Return the [x, y] coordinate for the center point of the cell that contains the specified text.  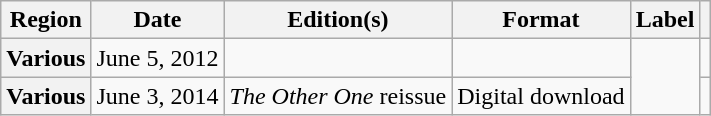
June 5, 2012 [158, 58]
Region [46, 20]
Edition(s) [338, 20]
Date [158, 20]
Format [541, 20]
The Other One reissue [338, 96]
Label [665, 20]
Digital download [541, 96]
June 3, 2014 [158, 96]
